Pinpoint the cell where the given text exists, returning its [x, y] midpoint coordinate. 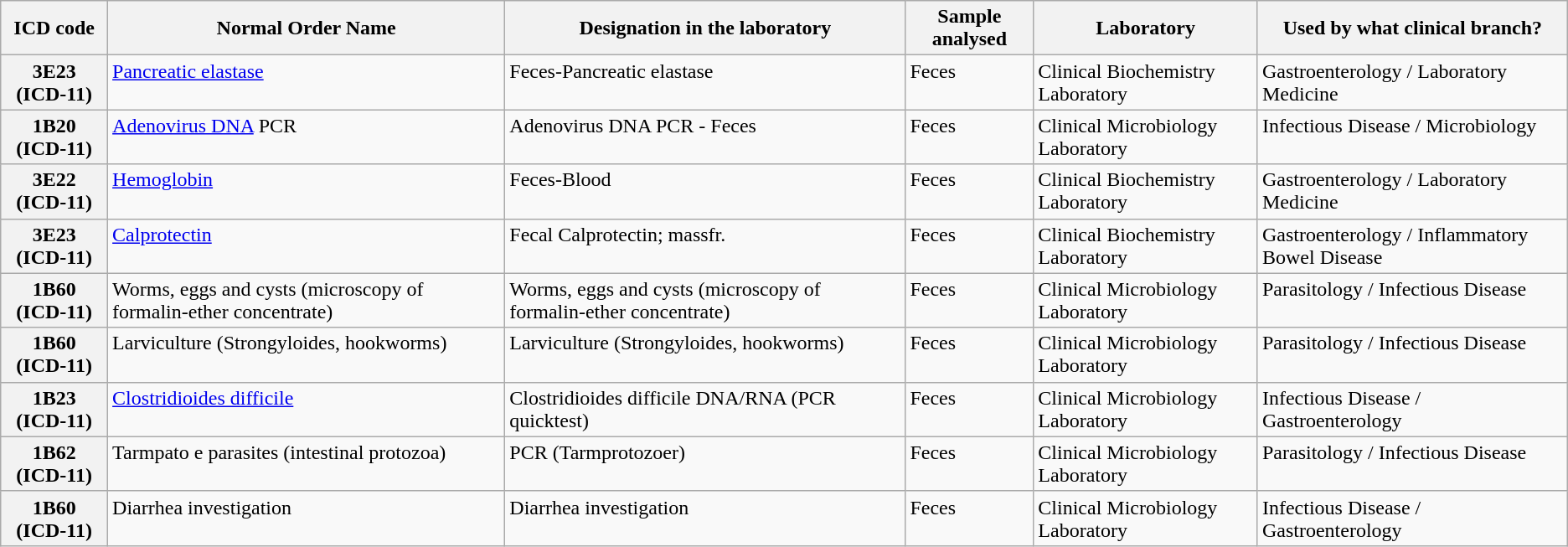
1B23 (ICD-11) [54, 409]
Normal Order Name [307, 28]
Gastroenterology / Inflammatory Bowel Disease [1412, 246]
3E22 (ICD-11) [54, 191]
Fecal Calprotectin; massfr. [705, 246]
Feces-Pancreatic elastase [705, 82]
ICD code [54, 28]
Infectious Disease / Microbiology [1412, 137]
Clostridioides difficile [307, 409]
Pancreatic elastase [307, 82]
Clostridioides difficile DNA/RNA (PCR quicktest) [705, 409]
1B20 (ICD-11) [54, 137]
Hemoglobin [307, 191]
1B62 (ICD-11) [54, 464]
Laboratory [1146, 28]
Sample analysed [970, 28]
PCR (Tarmprotozoer) [705, 464]
Adenovirus DNA PCR [307, 137]
Feces-Blood [705, 191]
Designation in the laboratory [705, 28]
Used by what clinical branch? [1412, 28]
Adenovirus DNA PCR - Feces [705, 137]
Tarmpato e parasites (intestinal protozoa) [307, 464]
Calprotectin [307, 246]
